Provide the (X, Y) coordinate of the cell's center where the given text is located.  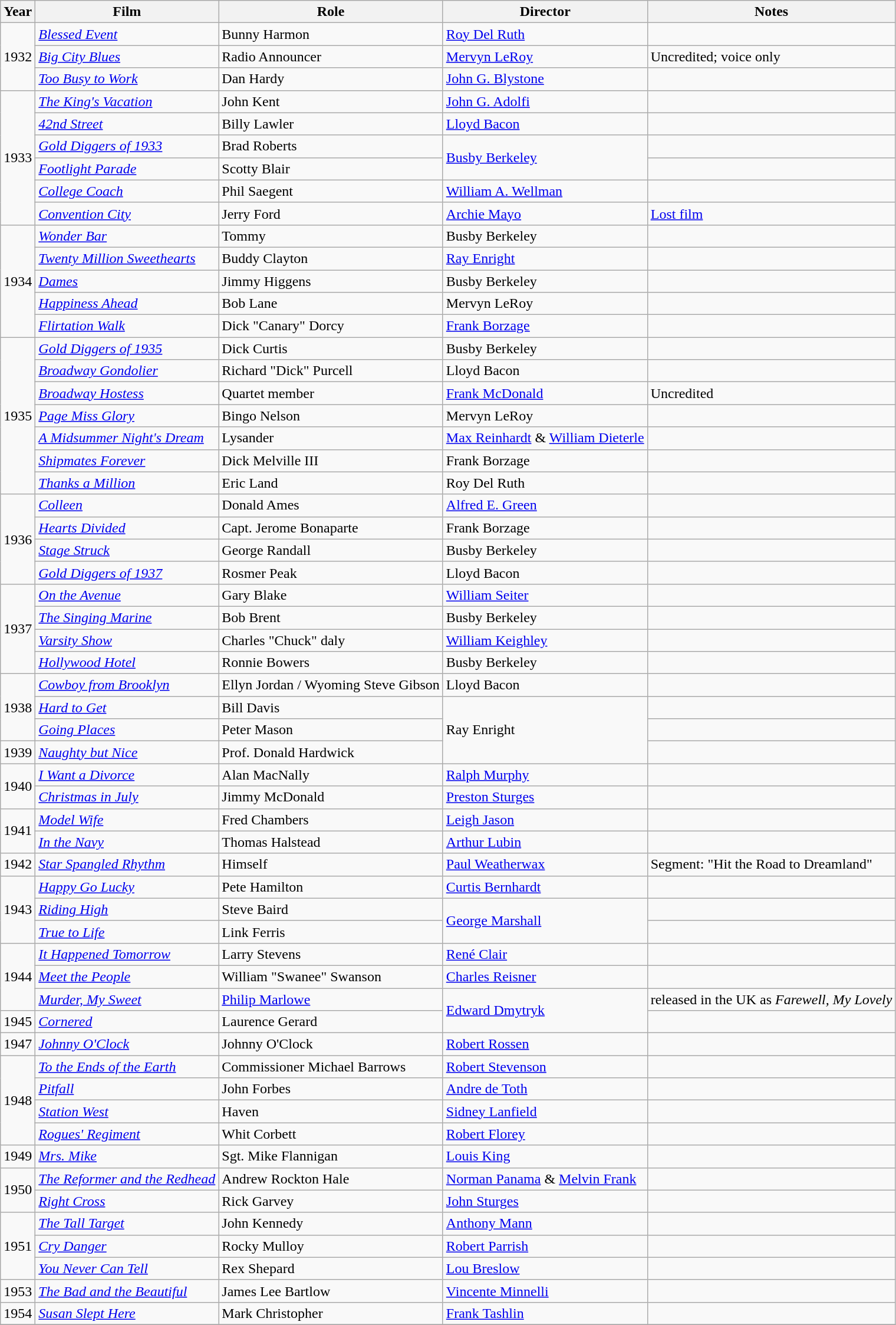
Happy Go Lucky (127, 887)
1945 (18, 1022)
I Want a Divorce (127, 775)
1936 (18, 539)
Sidney Lanfield (545, 1112)
Gold Diggers of 1937 (127, 573)
You Never Can Tell (127, 1268)
The Bad and the Beautiful (127, 1291)
Peter Mason (331, 730)
Preston Sturges (545, 797)
Dan Hardy (331, 79)
1937 (18, 629)
Bob Brent (331, 617)
Broadway Gondolier (127, 371)
René Clair (545, 954)
Dick Melville III (331, 461)
Louis King (545, 1156)
Bill Davis (331, 708)
Ellyn Jordan / Wyoming Steve Gibson (331, 685)
Bob Lane (331, 304)
1942 (18, 864)
1933 (18, 157)
Gold Diggers of 1933 (127, 146)
Cry Danger (127, 1246)
Happiness Ahead (127, 304)
Segment: "Hit the Road to Dreamland" (771, 864)
On the Avenue (127, 595)
Link Ferris (331, 932)
Eric Land (331, 483)
Alfred E. Green (545, 505)
Too Busy to Work (127, 79)
Vincente Minnelli (545, 1291)
Gold Diggers of 1935 (127, 348)
Lost film (771, 213)
1947 (18, 1044)
John Sturges (545, 1201)
Footlight Parade (127, 169)
Model Wife (127, 820)
Prof. Donald Hardwick (331, 752)
Capt. Jerome Bonaparte (331, 528)
Lysander (331, 438)
The Reformer and the Redhead (127, 1179)
Frank McDonald (545, 393)
Quartet member (331, 393)
Varsity Show (127, 640)
Broadway Hostess (127, 393)
Robert Florey (545, 1134)
Leigh Jason (545, 820)
released in the UK as Farewell, My Lovely (771, 999)
Dick Curtis (331, 348)
Haven (331, 1112)
Richard "Dick" Purcell (331, 371)
1948 (18, 1100)
William "Swanee" Swanson (331, 977)
Hollywood Hotel (127, 663)
William Seiter (545, 595)
Blessed Event (127, 34)
John Forbes (331, 1089)
Paul Weatherwax (545, 864)
Robert Stevenson (545, 1067)
Jerry Ford (331, 213)
1951 (18, 1246)
Charles Reisner (545, 977)
Sgt. Mike Flannigan (331, 1156)
Going Places (127, 730)
Charles "Chuck" daly (331, 640)
Larry Stevens (331, 954)
Alan MacNally (331, 775)
True to Life (127, 932)
Stage Struck (127, 550)
Andre de Toth (545, 1089)
Phil Saegent (331, 191)
Steve Baird (331, 909)
Hearts Divided (127, 528)
1941 (18, 831)
Scotty Blair (331, 169)
Susan Slept Here (127, 1313)
Year (18, 12)
Role (331, 12)
Thomas Halstead (331, 842)
Fred Chambers (331, 820)
Archie Mayo (545, 213)
John Kent (331, 101)
Flirtation Walk (127, 326)
1949 (18, 1156)
Page Miss Glory (127, 416)
Mark Christopher (331, 1313)
Ralph Murphy (545, 775)
Pitfall (127, 1089)
Laurence Gerard (331, 1022)
Thanks a Million (127, 483)
1938 (18, 708)
John Kennedy (331, 1224)
Edward Dmytryk (545, 1011)
Robert Parrish (545, 1246)
Film (127, 12)
Philip Marlowe (331, 999)
Andrew Rockton Hale (331, 1179)
William Keighley (545, 640)
Tommy (331, 236)
Jimmy Higgens (331, 281)
Bunny Harmon (331, 34)
Colleen (127, 505)
Lou Breslow (545, 1268)
Director (545, 12)
Uncredited; voice only (771, 57)
The King's Vacation (127, 101)
The Tall Target (127, 1224)
Mrs. Mike (127, 1156)
Big City Blues (127, 57)
Rex Shepard (331, 1268)
Dick "Canary" Dorcy (331, 326)
1953 (18, 1291)
1944 (18, 977)
Donald Ames (331, 505)
Billy Lawler (331, 124)
Gary Blake (331, 595)
Robert Rossen (545, 1044)
Murder, My Sweet (127, 999)
Rogues' Regiment (127, 1134)
In the Navy (127, 842)
Curtis Bernhardt (545, 887)
1954 (18, 1313)
To the Ends of the Earth (127, 1067)
Christmas in July (127, 797)
42nd Street (127, 124)
Frank Tashlin (545, 1313)
Riding High (127, 909)
Jimmy McDonald (331, 797)
1934 (18, 281)
1935 (18, 416)
Arthur Lubin (545, 842)
Rocky Mulloy (331, 1246)
Whit Corbett (331, 1134)
Brad Roberts (331, 146)
Hard to Get (127, 708)
1939 (18, 752)
William A. Wellman (545, 191)
George Randall (331, 550)
Right Cross (127, 1201)
Wonder Bar (127, 236)
Radio Announcer (331, 57)
Commissioner Michael Barrows (331, 1067)
Pete Hamilton (331, 887)
1932 (18, 57)
Cowboy from Brooklyn (127, 685)
Rosmer Peak (331, 573)
Shipmates Forever (127, 461)
Station West (127, 1112)
Buddy Clayton (331, 258)
James Lee Bartlow (331, 1291)
Star Spangled Rhythm (127, 864)
Uncredited (771, 393)
Himself (331, 864)
Max Reinhardt & William Dieterle (545, 438)
George Marshall (545, 920)
It Happened Tomorrow (127, 954)
Convention City (127, 213)
Naughty but Nice (127, 752)
John G. Blystone (545, 79)
Twenty Million Sweethearts (127, 258)
1943 (18, 909)
Anthony Mann (545, 1224)
Bingo Nelson (331, 416)
Cornered (127, 1022)
Ronnie Bowers (331, 663)
The Singing Marine (127, 617)
Norman Panama & Melvin Frank (545, 1179)
1940 (18, 786)
College Coach (127, 191)
Rick Garvey (331, 1201)
Dames (127, 281)
John G. Adolfi (545, 101)
Meet the People (127, 977)
1950 (18, 1190)
Notes (771, 12)
A Midsummer Night's Dream (127, 438)
